For the text-containing cell, return its midpoint in [x, y] coordinate format. 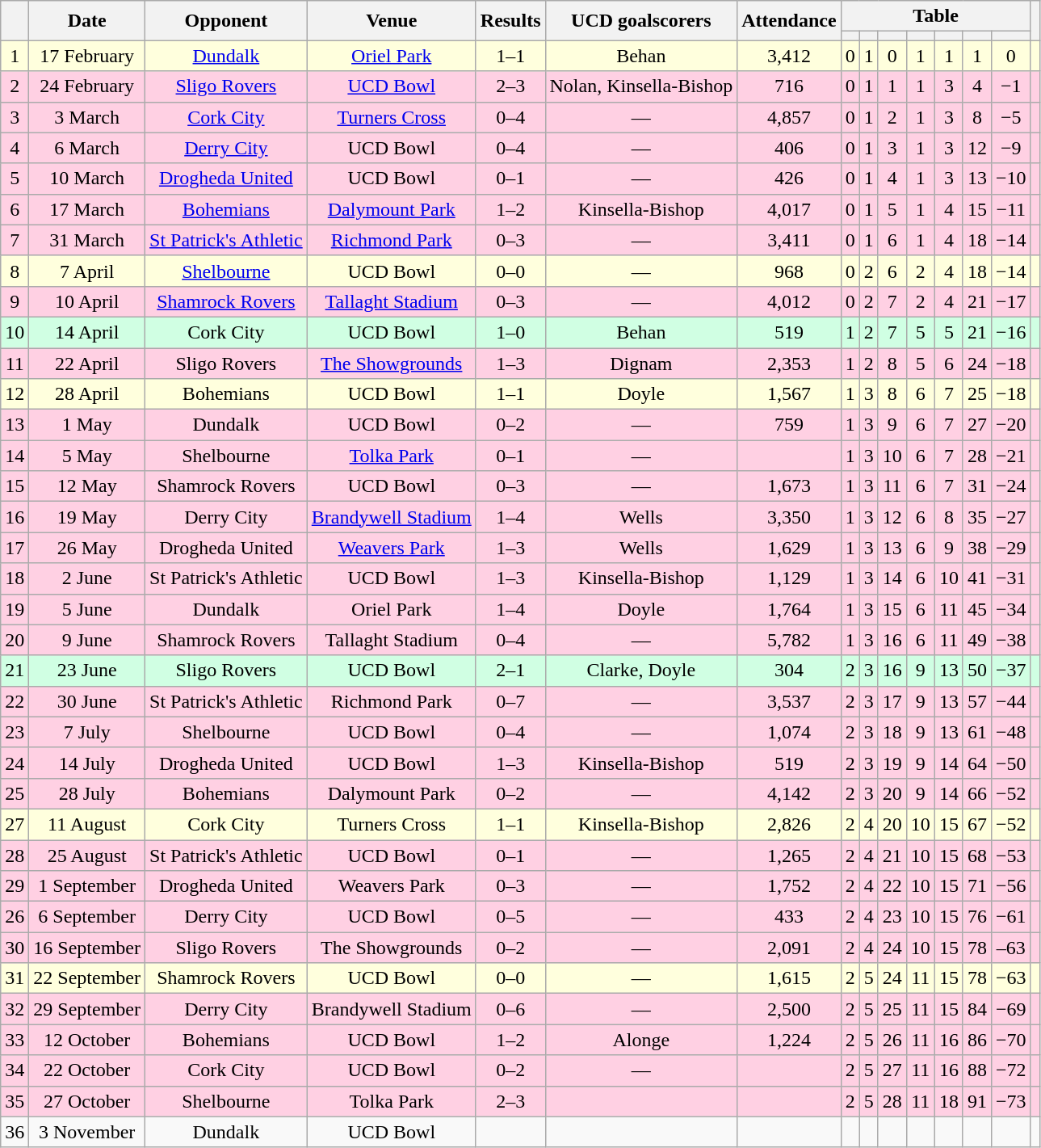
−16 [1011, 332]
0–6 [510, 1009]
1,129 [789, 578]
0–5 [510, 917]
30 [15, 948]
6 March [87, 148]
84 [977, 1009]
1,567 [789, 394]
0–7 [510, 701]
2,826 [789, 824]
Date [87, 21]
Attendance [789, 21]
68 [977, 856]
Results [510, 21]
25 August [87, 856]
1,224 [789, 1040]
−29 [1011, 548]
57 [977, 701]
76 [977, 917]
32 [15, 1009]
7 July [87, 732]
66 [977, 793]
1,074 [789, 732]
2–1 [510, 671]
1 May [87, 425]
−70 [1011, 1040]
3,537 [789, 701]
45 [977, 609]
41 [977, 578]
406 [789, 148]
−37 [1011, 671]
1,752 [789, 886]
−69 [1011, 1009]
−63 [1011, 978]
5,782 [789, 640]
−44 [1011, 701]
5 June [87, 609]
Opponent [226, 21]
86 [977, 1040]
−10 [1011, 179]
22 October [87, 1070]
3,412 [789, 56]
Venue [391, 21]
−24 [1011, 486]
Nolan, Kinsella-Bishop [641, 86]
19 May [87, 517]
64 [977, 763]
4,142 [789, 793]
Alonge [641, 1040]
2 June [87, 578]
Dignam [641, 363]
−53 [1011, 856]
14 April [87, 332]
3,411 [789, 240]
9 June [87, 640]
−48 [1011, 732]
49 [977, 640]
−50 [1011, 763]
28 April [87, 394]
3,350 [789, 517]
36 [15, 1132]
4,012 [789, 301]
−72 [1011, 1070]
433 [789, 917]
71 [977, 886]
Table [935, 16]
−56 [1011, 886]
−1 [1011, 86]
1,629 [789, 548]
2,091 [789, 948]
14 July [87, 763]
−27 [1011, 517]
716 [789, 86]
759 [789, 425]
4,857 [789, 117]
88 [977, 1070]
29 September [87, 1009]
1,615 [789, 978]
10 March [87, 179]
−21 [1011, 456]
24 February [87, 86]
67 [977, 824]
5 May [87, 456]
16 September [87, 948]
−9 [1011, 148]
UCD goalscorers [641, 21]
10 April [87, 301]
17 February [87, 56]
2,353 [789, 363]
17 March [87, 209]
4,017 [789, 209]
7 April [87, 271]
−5 [1011, 117]
−20 [1011, 425]
1,673 [789, 486]
−31 [1011, 578]
91 [977, 1101]
−38 [1011, 640]
61 [977, 732]
−73 [1011, 1101]
−11 [1011, 209]
Clarke, Doyle [641, 671]
12 May [87, 486]
−17 [1011, 301]
28 July [87, 793]
30 June [87, 701]
3 March [87, 117]
50 [977, 671]
1,265 [789, 856]
22 April [87, 363]
33 [15, 1040]
29 [15, 886]
31 March [87, 240]
−61 [1011, 917]
304 [789, 671]
26 May [87, 548]
22 September [87, 978]
11 August [87, 824]
426 [789, 179]
968 [789, 271]
34 [15, 1070]
−34 [1011, 609]
23 June [87, 671]
38 [977, 548]
27 October [87, 1101]
2,500 [789, 1009]
3 November [87, 1132]
1,764 [789, 609]
–63 [1011, 948]
12 October [87, 1040]
1 September [87, 886]
6 September [87, 917]
1–0 [510, 332]
